Provide the [x, y] coordinate of the cell's center where the given text is located.  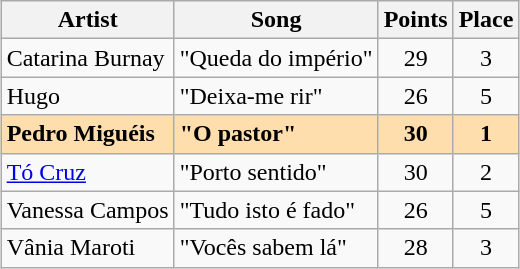
1 [486, 134]
Points [416, 20]
Pedro Miguéis [88, 134]
"Deixa-me rir" [276, 96]
28 [416, 248]
Vanessa Campos [88, 210]
Place [486, 20]
"Queda do império" [276, 58]
"Tudo isto é fado" [276, 210]
Artist [88, 20]
"Vocês sabem lá" [276, 248]
Catarina Burnay [88, 58]
29 [416, 58]
"O pastor" [276, 134]
Hugo [88, 96]
Tó Cruz [88, 172]
Vânia Maroti [88, 248]
2 [486, 172]
Song [276, 20]
"Porto sentido" [276, 172]
